Locate the cell with the specified text and output its [X, Y] center coordinate. 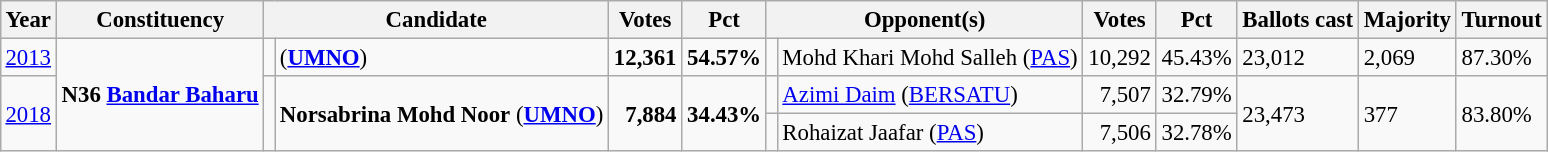
54.57% [724, 57]
2,069 [1407, 57]
Candidate [436, 20]
12,361 [646, 57]
Constituency [160, 20]
7,507 [1120, 95]
10,292 [1120, 57]
32.79% [1196, 95]
N36 Bandar Baharu [160, 94]
45.43% [1196, 57]
23,012 [1298, 57]
23,473 [1298, 114]
Norsabrina Mohd Noor (UMNO) [442, 114]
2018 [28, 114]
Majority [1407, 20]
32.78% [1196, 133]
83.80% [1502, 114]
377 [1407, 114]
(UMNO) [442, 57]
Mohd Khari Mohd Salleh (PAS) [930, 57]
34.43% [724, 114]
7,506 [1120, 133]
Azimi Daim (BERSATU) [930, 95]
Rohaizat Jaafar (PAS) [930, 133]
Year [28, 20]
Ballots cast [1298, 20]
Opponent(s) [924, 20]
2013 [28, 57]
7,884 [646, 114]
Turnout [1502, 20]
87.30% [1502, 57]
